Return the (X, Y) coordinate for the center point of the cell that contains the specified text.  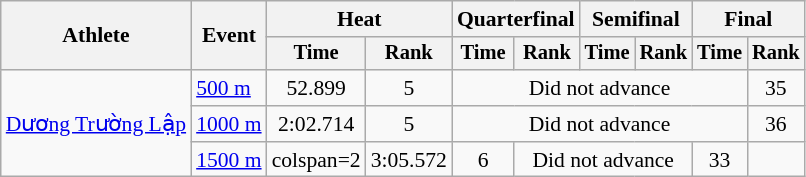
500 m (228, 88)
Final (748, 19)
1000 m (228, 124)
Event (228, 36)
Dương Trường Lập (96, 124)
Heat (360, 19)
Quarterfinal (516, 19)
Athlete (96, 36)
2:02.714 (316, 124)
Semifinal (636, 19)
52.899 (316, 88)
36 (776, 124)
35 (776, 88)
